From the cell containing the given text, extract its center point as (x, y) coordinate. 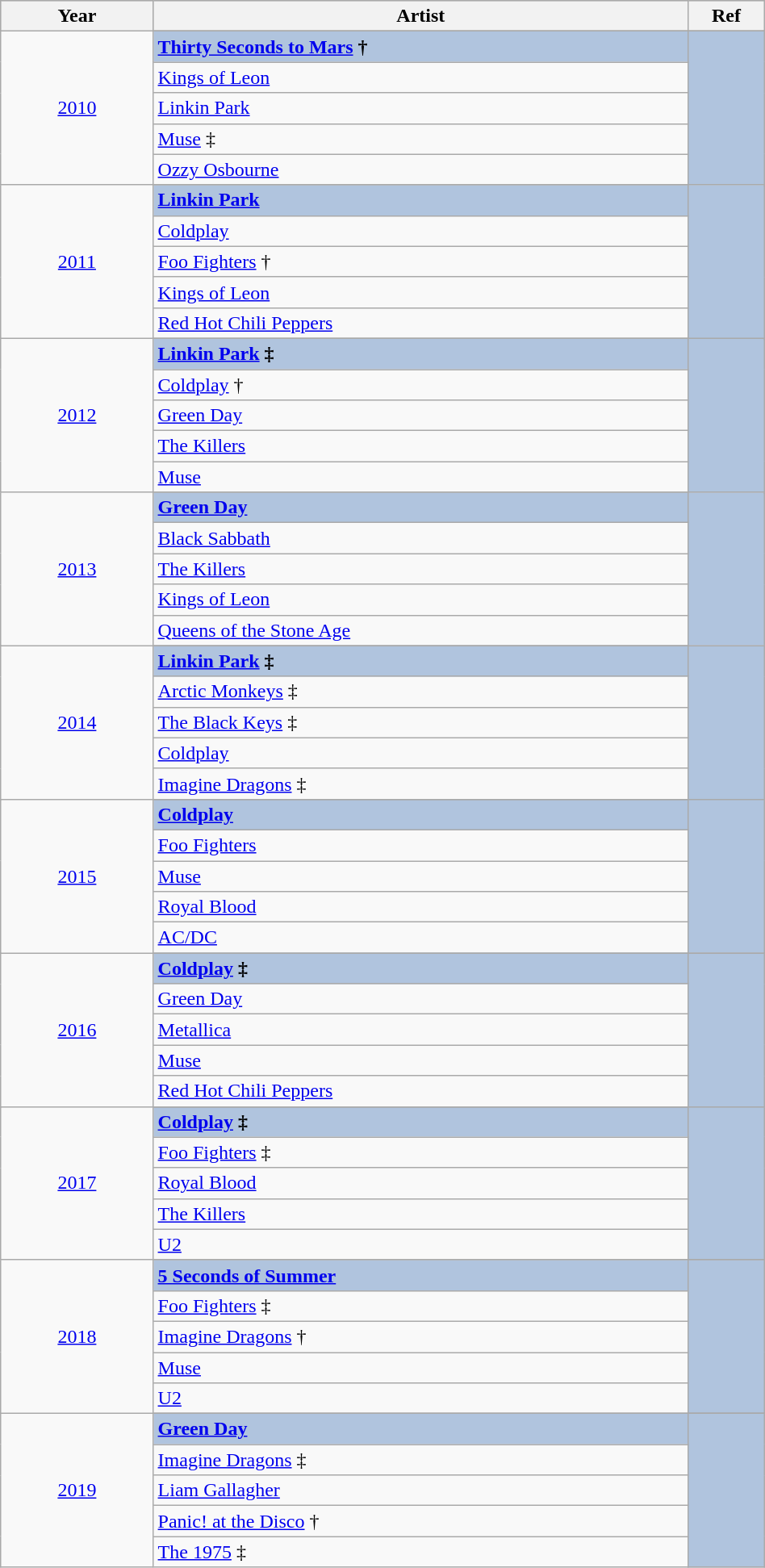
Black Sabbath (421, 538)
2015 (77, 876)
AC/DC (421, 938)
Imagine Dragons † (421, 1336)
2016 (77, 1030)
Ref (726, 16)
Liam Gallagher (421, 1491)
Foo Fighters † (421, 261)
2014 (77, 722)
The Black Keys ‡ (421, 722)
Year (77, 16)
2017 (77, 1183)
Panic! at the Disco † (421, 1521)
2011 (77, 261)
Metallica (421, 1030)
Arctic Monkeys ‡ (421, 692)
2010 (77, 108)
Muse ‡ (421, 139)
The 1975 ‡ (421, 1552)
Ozzy Osbourne (421, 169)
2018 (77, 1336)
2013 (77, 569)
Coldplay † (421, 385)
2012 (77, 415)
Foo Fighters (421, 845)
5 Seconds of Summer (421, 1275)
Queens of the Stone Age (421, 630)
Thirty Seconds to Mars † (421, 47)
2019 (77, 1491)
Artist (421, 16)
